Search for the cell housing the specified text and yield its (X, Y) center coordinate. 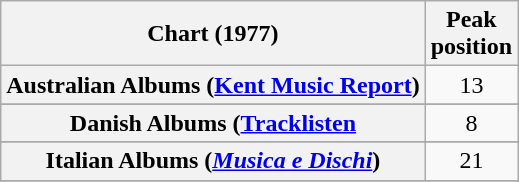
13 (471, 85)
Peakposition (471, 34)
8 (471, 123)
Australian Albums (Kent Music Report) (213, 85)
Chart (1977) (213, 34)
21 (471, 161)
Italian Albums (Musica e Dischi) (213, 161)
Danish Albums (Tracklisten (213, 123)
